Identify which cell holds the provided text, then report its (x, y) central coordinate. 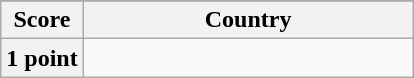
1 point (42, 58)
Country (248, 20)
Score (42, 20)
